Detect which cell encompasses the target text, then output its (x, y) center coordinate. 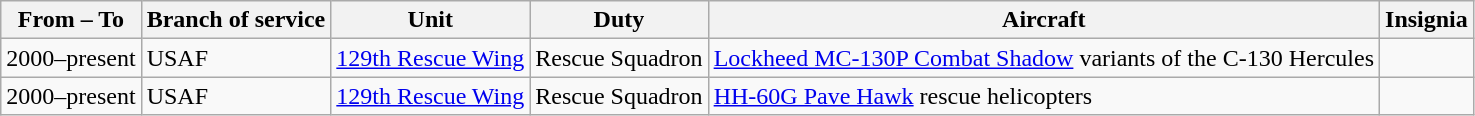
Lockheed MC-130P Combat Shadow variants of the C-130 Hercules (1044, 58)
Unit (430, 20)
Insignia (1427, 20)
Aircraft (1044, 20)
HH-60G Pave Hawk rescue helicopters (1044, 96)
From – To (71, 20)
Branch of service (236, 20)
Duty (619, 20)
